Determine the (X, Y) coordinate at the center of the cell enclosing the given text.  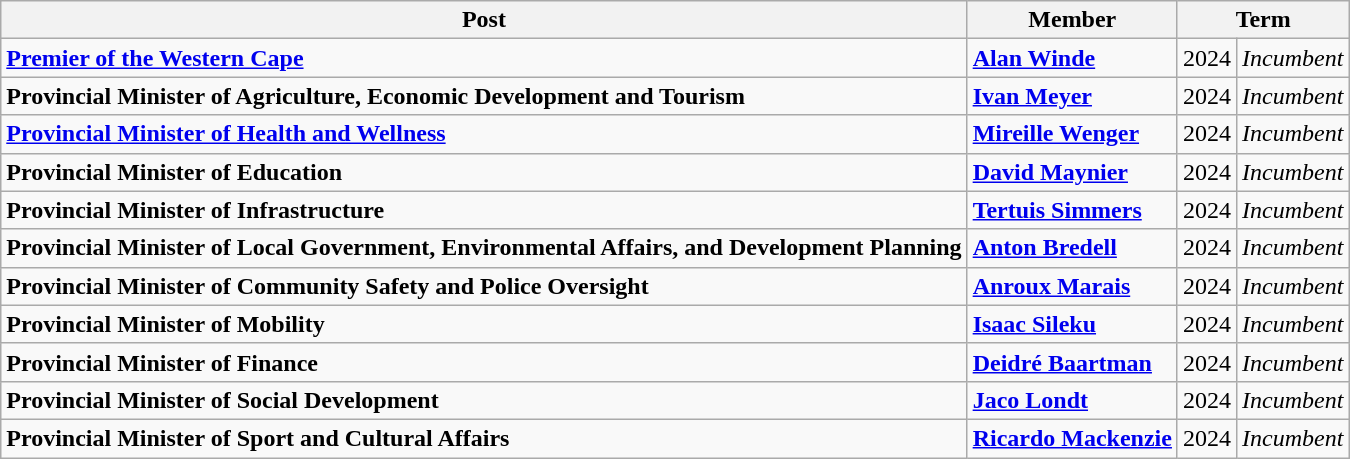
Provincial Minister of Sport and Cultural Affairs (484, 438)
Deidré Baartman (1072, 362)
Provincial Minister of Health and Wellness (484, 134)
Provincial Minister of Community Safety and Police Oversight (484, 286)
Provincial Minister of Finance (484, 362)
Term (1262, 20)
Provincial Minister of Agriculture, Economic Development and Tourism (484, 96)
Isaac Sileku (1072, 324)
Post (484, 20)
Provincial Minister of Infrastructure (484, 210)
Alan Winde (1072, 58)
Provincial Minister of Social Development (484, 400)
Anroux Marais (1072, 286)
Tertuis Simmers (1072, 210)
Member (1072, 20)
Provincial Minister of Local Government, Environmental Affairs, and Development Planning (484, 248)
David Maynier (1072, 172)
Provincial Minister of Mobility (484, 324)
Mireille Wenger (1072, 134)
Jaco Londt (1072, 400)
Ivan Meyer (1072, 96)
Anton Bredell (1072, 248)
Ricardo Mackenzie (1072, 438)
Provincial Minister of Education (484, 172)
Premier of the Western Cape (484, 58)
